Locate the cell with the specified text and output its [x, y] center coordinate. 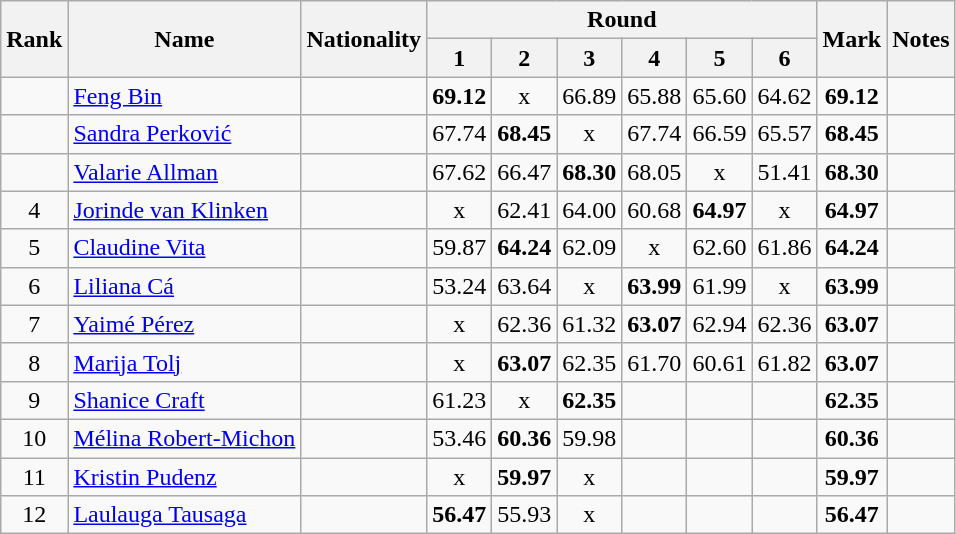
62.94 [720, 324]
Nationality [364, 39]
10 [34, 438]
62.09 [590, 248]
62.60 [720, 248]
61.99 [720, 286]
Claudine Vita [184, 248]
66.59 [720, 134]
65.60 [720, 96]
2 [524, 58]
9 [34, 400]
Mark [852, 39]
60.61 [720, 362]
61.86 [784, 248]
Round [622, 20]
3 [590, 58]
53.46 [460, 438]
Yaimé Pérez [184, 324]
Feng Bin [184, 96]
Valarie Allman [184, 172]
66.89 [590, 96]
65.57 [784, 134]
Shanice Craft [184, 400]
60.68 [654, 210]
8 [34, 362]
Kristin Pudenz [184, 477]
Laulauga Tausaga [184, 515]
64.00 [590, 210]
59.98 [590, 438]
Rank [34, 39]
59.87 [460, 248]
Sandra Perković [184, 134]
12 [34, 515]
62.41 [524, 210]
Liliana Cá [184, 286]
Name [184, 39]
53.24 [460, 286]
67.62 [460, 172]
7 [34, 324]
61.82 [784, 362]
1 [460, 58]
64.62 [784, 96]
Jorinde van Klinken [184, 210]
51.41 [784, 172]
65.88 [654, 96]
55.93 [524, 515]
11 [34, 477]
63.64 [524, 286]
Marija Tolj [184, 362]
61.23 [460, 400]
68.05 [654, 172]
Mélina Robert-Michon [184, 438]
61.70 [654, 362]
Notes [921, 39]
66.47 [524, 172]
61.32 [590, 324]
